Provide the [X, Y] coordinate of the cell's center where the given text is located.  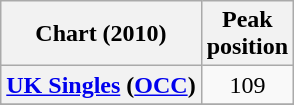
109 [247, 85]
Peakposition [247, 34]
UK Singles (OCC) [101, 85]
Chart (2010) [101, 34]
